Extract the [x, y] coordinate from the center of the cell holding the provided text.  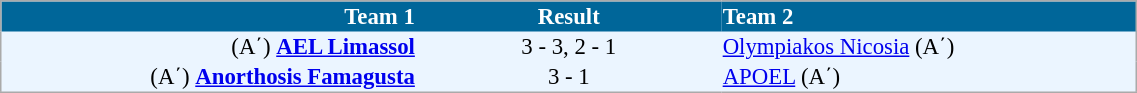
(A΄) AEL Limassol [209, 47]
3 - 3, 2 - 1 [568, 47]
Team 1 [209, 16]
Result [568, 16]
APOEL (A΄) [929, 77]
(A΄) Anorthosis Famagusta [209, 77]
Olympiakos Nicosia (A΄) [929, 47]
Team 2 [929, 16]
3 - 1 [568, 77]
